Search for the cell housing the specified text and yield its (x, y) center coordinate. 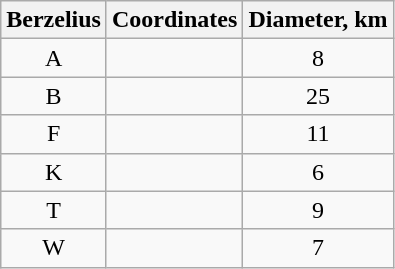
11 (318, 134)
Diameter, km (318, 20)
Berzelius (54, 20)
9 (318, 210)
K (54, 172)
6 (318, 172)
Coordinates (174, 20)
A (54, 58)
T (54, 210)
W (54, 248)
8 (318, 58)
F (54, 134)
B (54, 96)
7 (318, 248)
25 (318, 96)
